Output the (x, y) coordinate of the center of the cell containing the given text.  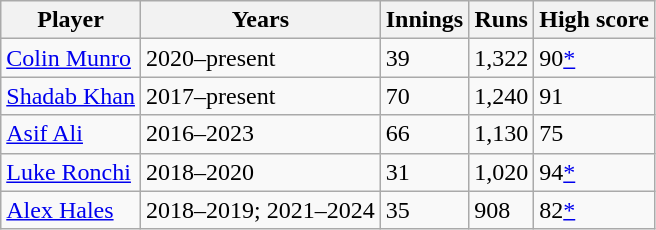
2017–present (260, 96)
91 (594, 96)
82* (594, 210)
1,322 (502, 58)
39 (424, 58)
31 (424, 172)
66 (424, 134)
Years (260, 20)
94* (594, 172)
Runs (502, 20)
2018–2019; 2021–2024 (260, 210)
908 (502, 210)
35 (424, 210)
Asif Ali (71, 134)
Innings (424, 20)
Shadab Khan (71, 96)
Luke Ronchi (71, 172)
Player (71, 20)
2020–present (260, 58)
High score (594, 20)
1,240 (502, 96)
70 (424, 96)
2018–2020 (260, 172)
2016–2023 (260, 134)
90* (594, 58)
Alex Hales (71, 210)
1,020 (502, 172)
1,130 (502, 134)
75 (594, 134)
Colin Munro (71, 58)
